Determine the [X, Y] coordinate at the center of the cell enclosing the given text.  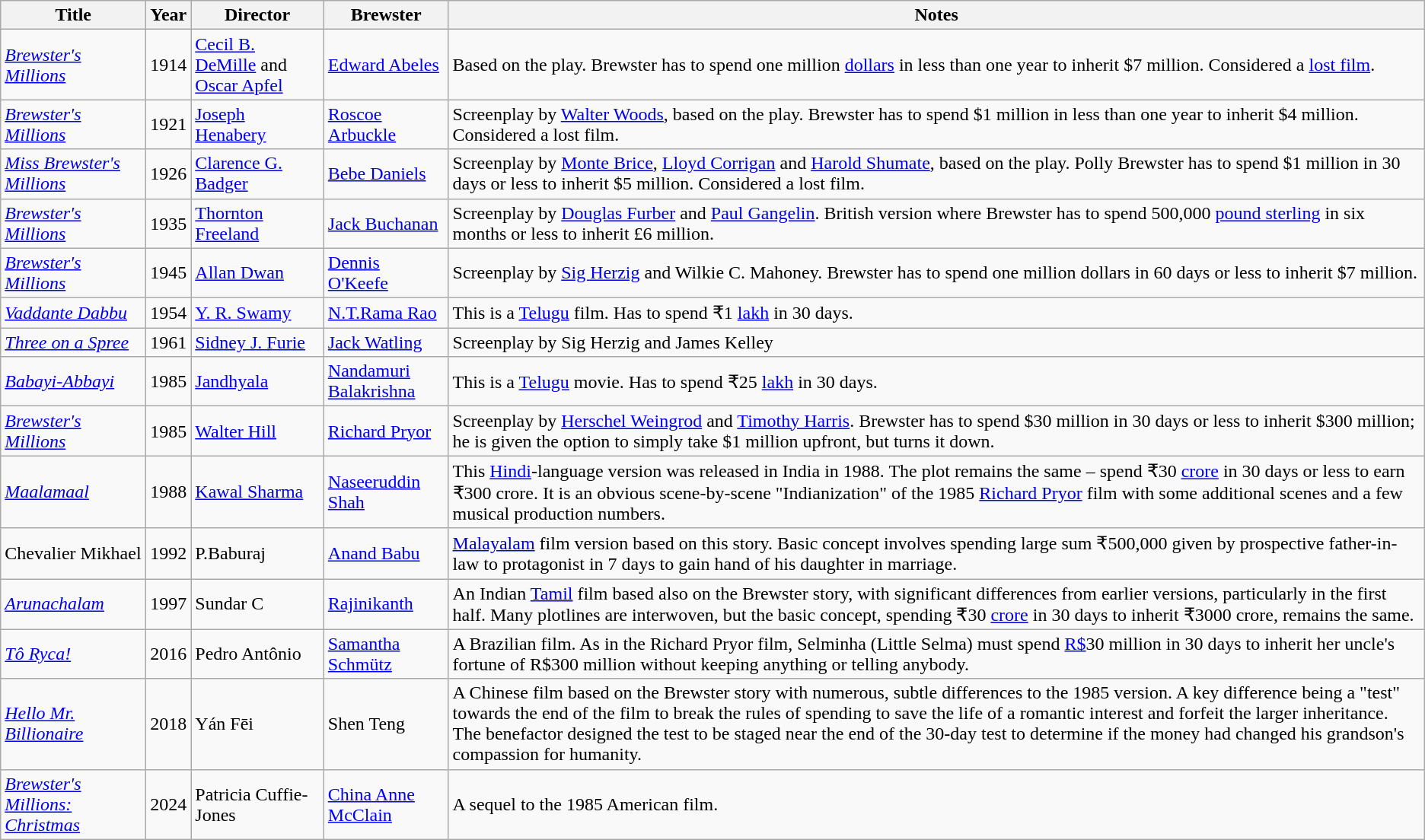
This is a Telugu movie. Has to spend ₹25 lakh in 30 days. [936, 382]
Screenplay by Walter Woods, based on the play. Brewster has to spend $1 million in less than one year to inherit $4 million. Considered a lost film. [936, 125]
A sequel to the 1985 American film. [936, 804]
China Anne McClain [386, 804]
Richard Pryor [386, 431]
Maalamaal [73, 492]
Roscoe Arbuckle [386, 125]
Samantha Schmütz [386, 654]
Brewster [386, 15]
Director [257, 15]
Title [73, 15]
Kawal Sharma [257, 492]
1997 [169, 604]
Rajinikanth [386, 604]
Walter Hill [257, 431]
Pedro Antônio [257, 654]
Jack Watling [386, 342]
Thornton Freeland [257, 224]
1945 [169, 272]
Clarence G. Badger [257, 173]
Joseph Henabery [257, 125]
1935 [169, 224]
Screenplay by Sig Herzig and Wilkie C. Mahoney. Brewster has to spend one million dollars in 60 days or less to inherit $7 million. [936, 272]
Jandhyala [257, 382]
Based on the play. Brewster has to spend one million dollars in less than one year to inherit $7 million. Considered a lost film. [936, 65]
Miss Brewster's Millions [73, 173]
Jack Buchanan [386, 224]
Edward Abeles [386, 65]
Shen Teng [386, 724]
1926 [169, 173]
2024 [169, 804]
Anand Babu [386, 554]
1992 [169, 554]
Bebe Daniels [386, 173]
1914 [169, 65]
Yán Fēi [257, 724]
2016 [169, 654]
This is a Telugu film. Has to spend ₹1 lakh in 30 days. [936, 313]
1961 [169, 342]
Vaddante Dabbu [73, 313]
Arunachalam [73, 604]
Screenplay by Sig Herzig and James Kelley [936, 342]
Naseeruddin Shah [386, 492]
Year [169, 15]
2018 [169, 724]
Three on a Spree [73, 342]
Chevalier Mikhael [73, 554]
Brewster's Millions: Christmas [73, 804]
P.Baburaj [257, 554]
Patricia Cuffie-Jones [257, 804]
1988 [169, 492]
Dennis O'Keefe [386, 272]
Sidney J. Furie [257, 342]
Nandamuri Balakrishna [386, 382]
Notes [936, 15]
Y. R. Swamy [257, 313]
N.T.Rama Rao [386, 313]
1921 [169, 125]
Cecil B. DeMille and Oscar Apfel [257, 65]
Babayi-Abbayi [73, 382]
Hello Mr. Billionaire [73, 724]
1954 [169, 313]
Sundar C [257, 604]
Allan Dwan [257, 272]
Tô Ryca! [73, 654]
